Identify which cell holds the provided text, then report its (x, y) central coordinate. 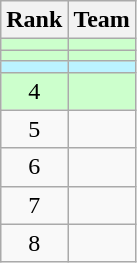
Team (102, 20)
5 (34, 129)
6 (34, 167)
8 (34, 243)
4 (34, 91)
Rank (34, 20)
7 (34, 205)
